For the text-containing cell, return its midpoint in (x, y) coordinate format. 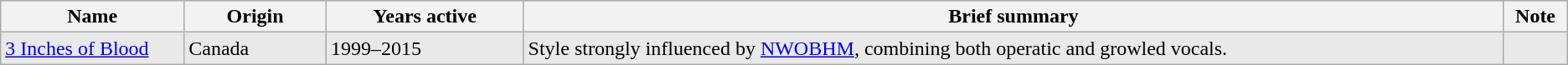
3 Inches of Blood (92, 48)
Style strongly influenced by NWOBHM, combining both operatic and growled vocals. (1014, 48)
1999–2015 (425, 48)
Name (92, 17)
Canada (255, 48)
Origin (255, 17)
Note (1535, 17)
Years active (425, 17)
Brief summary (1014, 17)
